Identify which cell holds the provided text, then report its [X, Y] central coordinate. 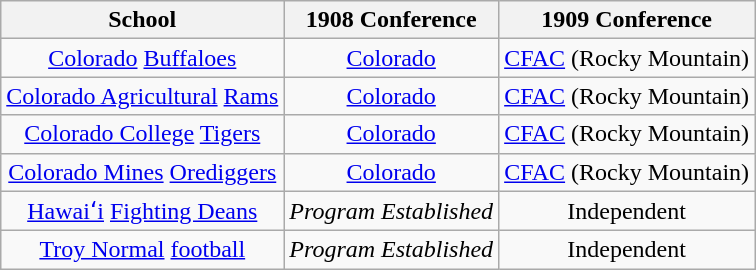
Colorado Buffaloes [142, 58]
1908 Conference [392, 20]
1909 Conference [627, 20]
Colorado College Tigers [142, 134]
Colorado Mines Orediggers [142, 172]
Troy Normal football [142, 250]
School [142, 20]
Colorado Agricultural Rams [142, 96]
Hawaiʻi Fighting Deans [142, 211]
